For the text-containing cell, return its midpoint in [X, Y] coordinate format. 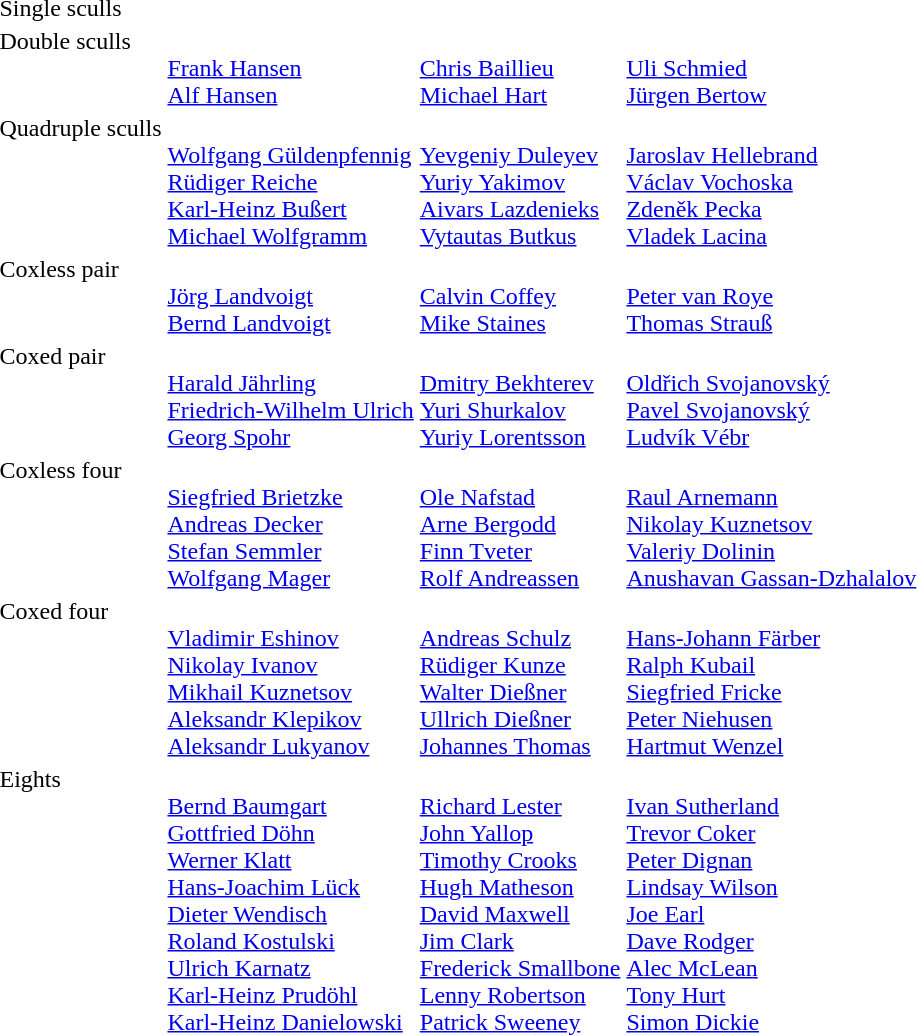
Ole NafstadArne BergoddFinn TveterRolf Andreassen [520, 524]
Siegfried BrietzkeAndreas DeckerStefan SemmlerWolfgang Mager [290, 524]
Andreas SchulzRüdiger KunzeWalter DießnerUllrich DießnerJohannes Thomas [520, 678]
Jörg LandvoigtBernd Landvoigt [290, 296]
Chris BaillieuMichael Hart [520, 68]
Dmitry BekhterevYuri ShurkalovYuriy Lorentsson [520, 396]
Harald JährlingFriedrich-Wilhelm UlrichGeorg Spohr [290, 396]
Vladimir EshinovNikolay IvanovMikhail KuznetsovAleksandr KlepikovAleksandr Lukyanov [290, 678]
Frank HansenAlf Hansen [290, 68]
Calvin CoffeyMike Staines [520, 296]
Wolfgang GüldenpfennigRüdiger ReicheKarl-Heinz BußertMichael Wolfgramm [290, 182]
Yevgeniy DuleyevYuriy YakimovAivars LazdenieksVytautas Butkus [520, 182]
